For the text-containing cell, return its midpoint in [X, Y] coordinate format. 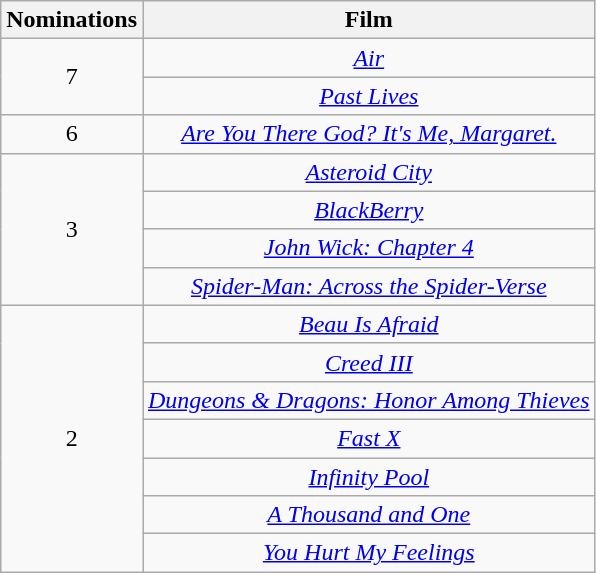
BlackBerry [368, 210]
John Wick: Chapter 4 [368, 248]
7 [72, 77]
Asteroid City [368, 172]
Creed III [368, 362]
6 [72, 134]
Dungeons & Dragons: Honor Among Thieves [368, 400]
Beau Is Afraid [368, 324]
You Hurt My Feelings [368, 553]
A Thousand and One [368, 515]
3 [72, 229]
Spider-Man: Across the Spider-Verse [368, 286]
Past Lives [368, 96]
2 [72, 438]
Infinity Pool [368, 477]
Air [368, 58]
Film [368, 20]
Are You There God? It's Me, Margaret. [368, 134]
Nominations [72, 20]
Fast X [368, 438]
